Provide the (X, Y) coordinate of the cell's center where the given text is located.  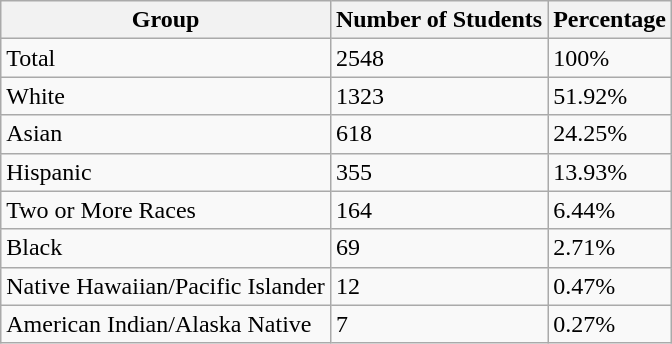
Group (166, 20)
Number of Students (438, 20)
12 (438, 286)
0.27% (610, 324)
164 (438, 210)
2.71% (610, 248)
100% (610, 58)
2548 (438, 58)
69 (438, 248)
American Indian/Alaska Native (166, 324)
6.44% (610, 210)
Asian (166, 134)
Percentage (610, 20)
0.47% (610, 286)
Black (166, 248)
Two or More Races (166, 210)
355 (438, 172)
White (166, 96)
24.25% (610, 134)
Hispanic (166, 172)
Native Hawaiian/Pacific Islander (166, 286)
618 (438, 134)
7 (438, 324)
51.92% (610, 96)
13.93% (610, 172)
1323 (438, 96)
Total (166, 58)
